Identify which cell holds the provided text, then report its (X, Y) central coordinate. 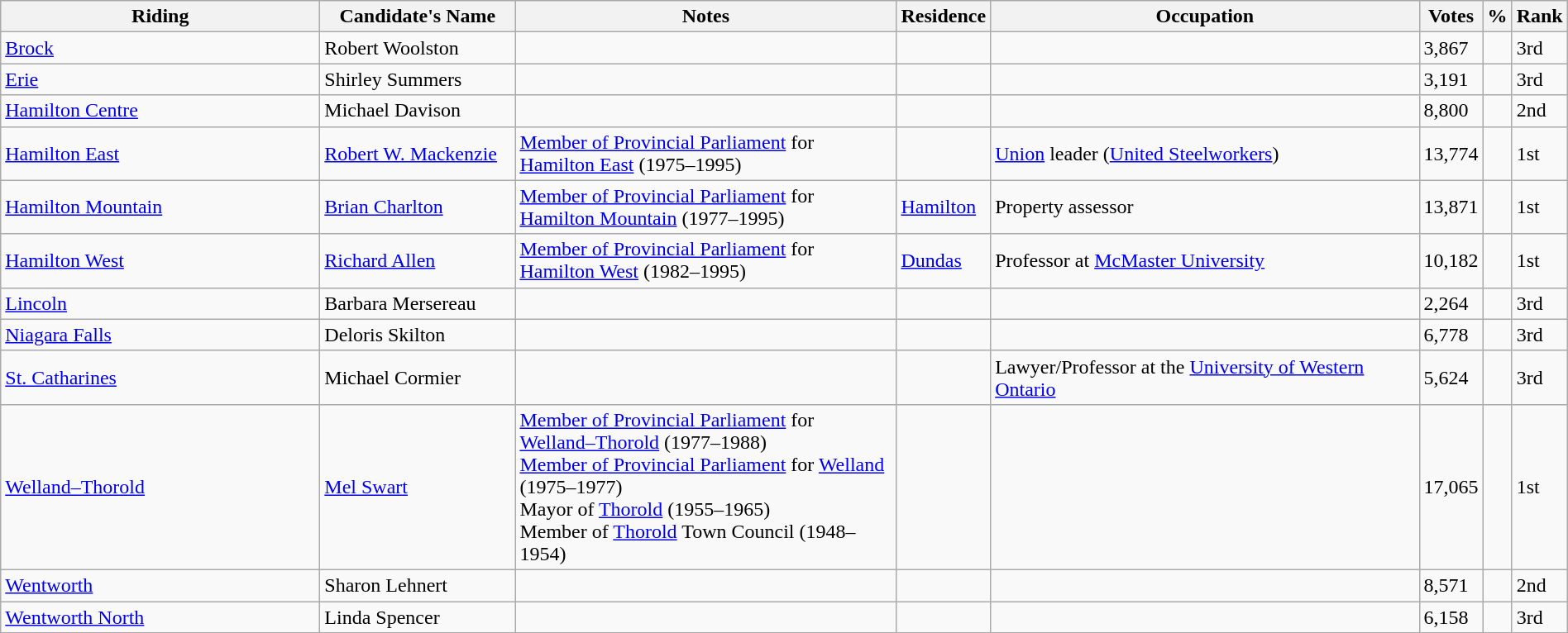
Michael Davison (418, 111)
Niagara Falls (160, 335)
Notes (706, 17)
Robert W. Mackenzie (418, 154)
Occupation (1205, 17)
Riding (160, 17)
Lincoln (160, 303)
Mel Swart (418, 487)
Robert Woolston (418, 48)
Hamilton Mountain (160, 207)
Barbara Mersereau (418, 303)
Lawyer/Professor at the University of Western Ontario (1205, 377)
Hamilton West (160, 261)
3,191 (1451, 79)
Wentworth (160, 585)
Brock (160, 48)
8,571 (1451, 585)
Member of Provincial Parliament for Hamilton East (1975–1995) (706, 154)
Hamilton (944, 207)
6,158 (1451, 617)
Deloris Skilton (418, 335)
Sharon Lehnert (418, 585)
Dundas (944, 261)
Brian Charlton (418, 207)
Member of Provincial Parliament for Hamilton Mountain (1977–1995) (706, 207)
Property assessor (1205, 207)
Shirley Summers (418, 79)
10,182 (1451, 261)
6,778 (1451, 335)
Candidate's Name (418, 17)
Hamilton East (160, 154)
Professor at McMaster University (1205, 261)
St. Catharines (160, 377)
Michael Cormier (418, 377)
Richard Allen (418, 261)
2,264 (1451, 303)
17,065 (1451, 487)
Member of Provincial Parliament for Hamilton West (1982–1995) (706, 261)
Welland–Thorold (160, 487)
8,800 (1451, 111)
3,867 (1451, 48)
13,871 (1451, 207)
Wentworth North (160, 617)
Erie (160, 79)
Residence (944, 17)
13,774 (1451, 154)
Rank (1540, 17)
Votes (1451, 17)
% (1497, 17)
Hamilton Centre (160, 111)
5,624 (1451, 377)
Union leader (United Steelworkers) (1205, 154)
Linda Spencer (418, 617)
